Scan for the cell matching the given text and deliver its [X, Y] coordinate at center. 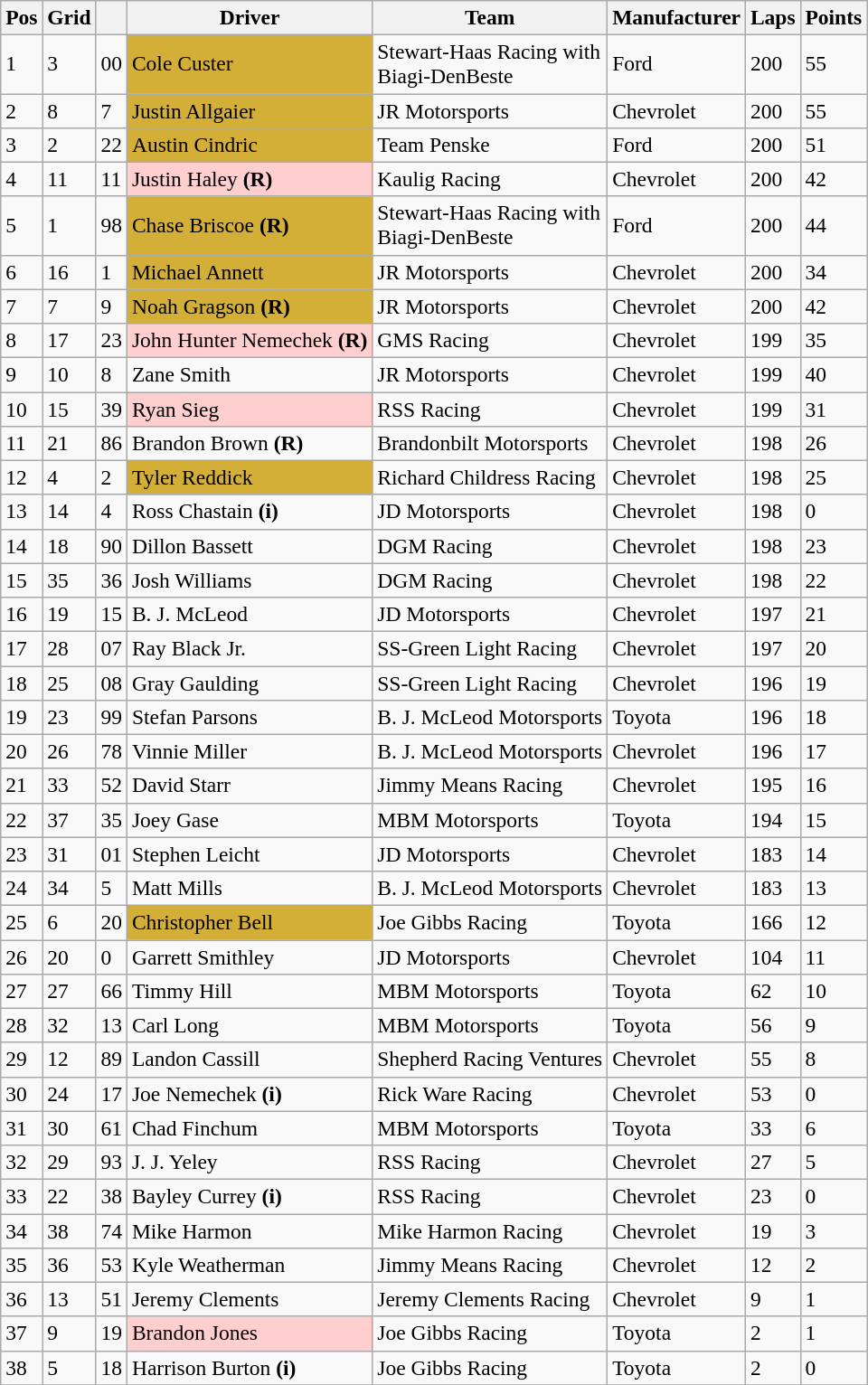
Cole Custer [250, 63]
Richard Childress Racing [490, 477]
Zane Smith [250, 374]
Team [490, 17]
90 [111, 546]
Driver [250, 17]
07 [111, 648]
Michael Annett [250, 272]
Austin Cindric [250, 145]
Points [834, 17]
Mike Harmon [250, 1230]
Joey Gase [250, 820]
Mike Harmon Racing [490, 1230]
John Hunter Nemechek (R) [250, 340]
Grid [69, 17]
Justin Haley (R) [250, 179]
40 [834, 374]
86 [111, 443]
Chad Finchum [250, 1128]
David Starr [250, 786]
Matt Mills [250, 888]
93 [111, 1162]
Harrison Burton (i) [250, 1368]
Carl Long [250, 1025]
Brandon Jones [250, 1333]
62 [772, 991]
Christopher Bell [250, 922]
89 [111, 1060]
B. J. McLeod [250, 614]
Shepherd Racing Ventures [490, 1060]
Stephen Leicht [250, 854]
Gray Gaulding [250, 683]
Laps [772, 17]
Ryan Sieg [250, 409]
Rick Ware Racing [490, 1094]
Jeremy Clements [250, 1299]
Brandon Brown (R) [250, 443]
195 [772, 786]
74 [111, 1230]
GMS Racing [490, 340]
Kyle Weatherman [250, 1265]
39 [111, 409]
166 [772, 922]
Dillon Bassett [250, 546]
Bayley Currey (i) [250, 1196]
Joe Nemechek (i) [250, 1094]
Vinnie Miller [250, 751]
08 [111, 683]
Timmy Hill [250, 991]
98 [111, 226]
56 [772, 1025]
Kaulig Racing [490, 179]
52 [111, 786]
Justin Allgaier [250, 110]
104 [772, 956]
99 [111, 717]
Chase Briscoe (R) [250, 226]
61 [111, 1128]
00 [111, 63]
Ross Chastain (i) [250, 512]
Brandonbilt Motorsports [490, 443]
Jeremy Clements Racing [490, 1299]
44 [834, 226]
Stefan Parsons [250, 717]
Manufacturer [676, 17]
78 [111, 751]
Garrett Smithley [250, 956]
J. J. Yeley [250, 1162]
66 [111, 991]
Landon Cassill [250, 1060]
01 [111, 854]
Tyler Reddick [250, 477]
Pos [22, 17]
Team Penske [490, 145]
Noah Gragson (R) [250, 306]
194 [772, 820]
Josh Williams [250, 580]
Ray Black Jr. [250, 648]
